From the cell containing the given text, extract its center point as (X, Y) coordinate. 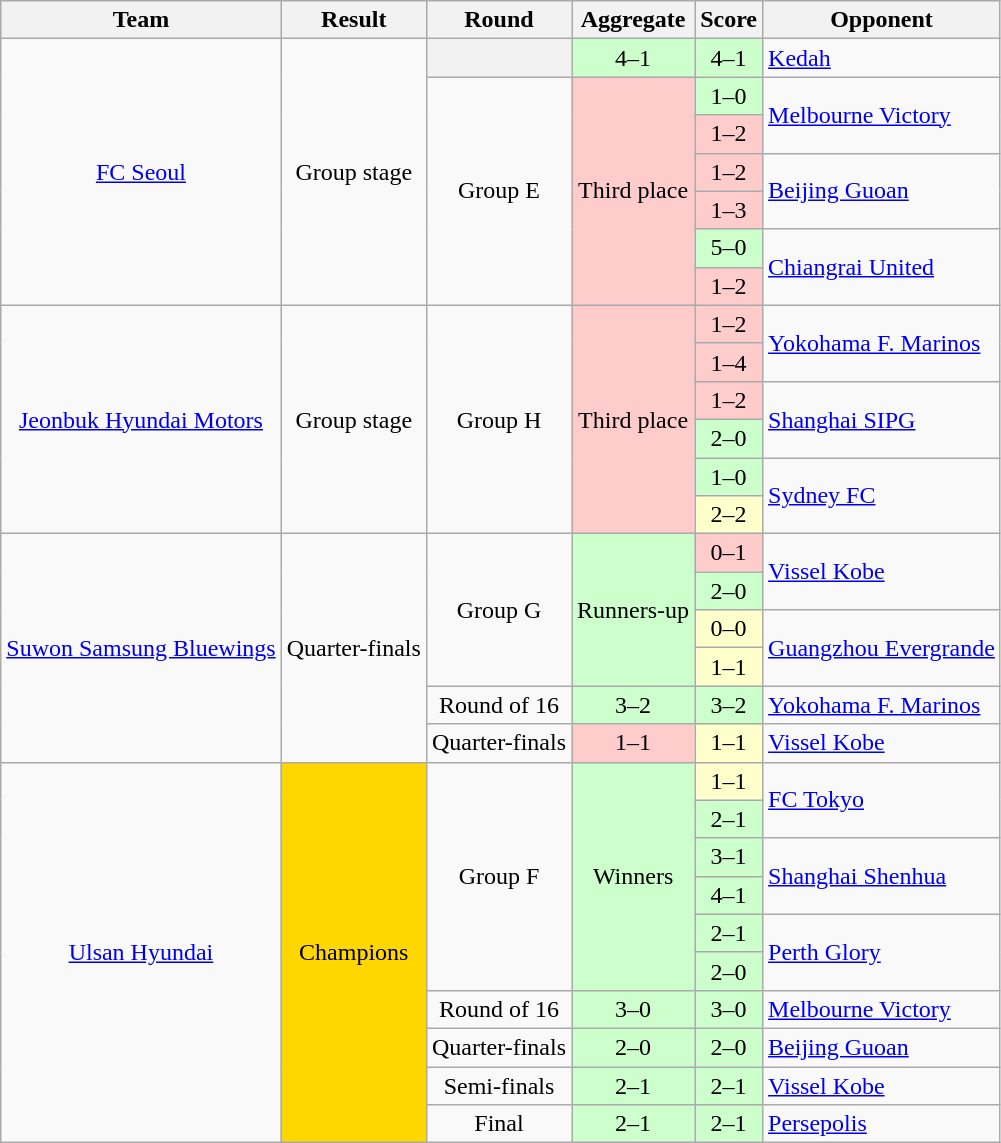
Group E (498, 191)
FC Tokyo (882, 800)
Jeonbuk Hyundai Motors (141, 419)
2–2 (729, 515)
Aggregate (634, 20)
Guangzhou Evergrande (882, 648)
1–3 (729, 210)
Group G (498, 610)
0–1 (729, 553)
0–0 (729, 629)
Round (498, 20)
Sydney FC (882, 496)
Opponent (882, 20)
3–1 (729, 857)
Shanghai SIPG (882, 419)
Champions (354, 952)
Shanghai Shenhua (882, 876)
5–0 (729, 248)
Perth Glory (882, 952)
Ulsan Hyundai (141, 952)
Winners (634, 876)
Semi-finals (498, 1085)
Persepolis (882, 1124)
Runners-up (634, 610)
1–4 (729, 362)
FC Seoul (141, 172)
Final (498, 1124)
Group H (498, 419)
Chiangrai United (882, 267)
Team (141, 20)
Kedah (882, 58)
Result (354, 20)
Score (729, 20)
Suwon Samsung Bluewings (141, 648)
Group F (498, 876)
